Provide the [X, Y] coordinate of the cell's center where the given text is located.  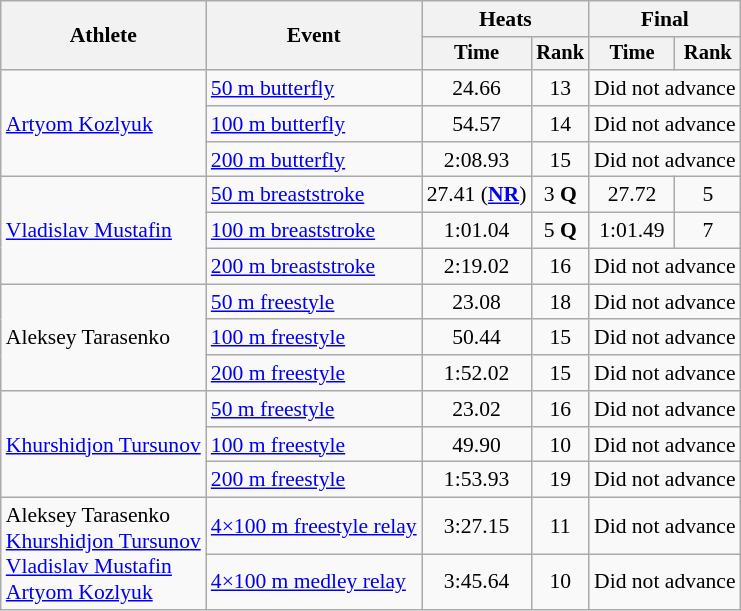
2:08.93 [477, 160]
5 [708, 195]
200 m butterfly [314, 160]
100 m breaststroke [314, 231]
1:01.49 [632, 231]
18 [560, 302]
Vladislav Mustafin [104, 230]
1:52.02 [477, 373]
23.02 [477, 409]
3:45.64 [477, 582]
50 m breaststroke [314, 195]
19 [560, 480]
Final [665, 19]
4×100 m medley relay [314, 582]
2:19.02 [477, 267]
Khurshidjon Tursunov [104, 444]
27.72 [632, 195]
49.90 [477, 445]
11 [560, 526]
Artyom Kozlyuk [104, 124]
4×100 m freestyle relay [314, 526]
14 [560, 124]
200 m breaststroke [314, 267]
3 Q [560, 195]
50.44 [477, 338]
Aleksey TarasenkoKhurshidjon TursunovVladislav MustafinArtyom Kozlyuk [104, 554]
50 m butterfly [314, 88]
1:01.04 [477, 231]
5 Q [560, 231]
24.66 [477, 88]
1:53.93 [477, 480]
3:27.15 [477, 526]
54.57 [477, 124]
Athlete [104, 36]
27.41 (NR) [477, 195]
23.08 [477, 302]
Aleksey Tarasenko [104, 338]
Heats [506, 19]
7 [708, 231]
100 m butterfly [314, 124]
13 [560, 88]
Event [314, 36]
